Capture the cell that displays the provided text and extract its [x, y] central coordinate. 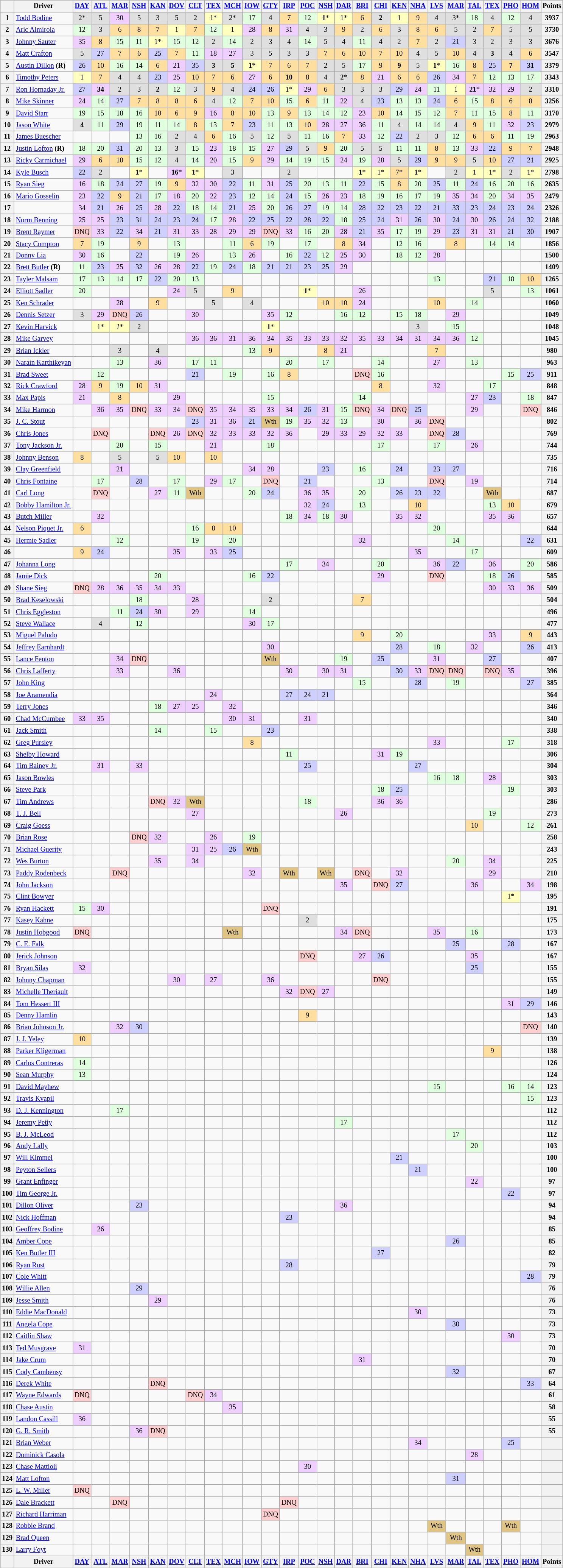
Brian Rose [43, 838]
Ryan Sieg [43, 184]
113 [8, 1348]
Brent Raymer [43, 232]
101 [8, 1206]
7* [400, 173]
140 [552, 1028]
71 [8, 850]
Carl Long [43, 493]
848 [552, 386]
48 [8, 576]
Kyle Busch [43, 173]
198 [552, 885]
44 [8, 529]
Lance Fenton [43, 660]
83 [8, 992]
847 [552, 398]
Geoffrey Bodine [43, 1229]
Johanna Long [43, 564]
74 [8, 885]
Brad Sweet [43, 374]
Jeremy Petty [43, 1122]
89 [8, 1063]
Paddy Rodenbeck [43, 873]
108 [8, 1289]
1856 [552, 244]
105 [8, 1253]
Tim George Jr. [43, 1194]
Mario Gosselin [43, 196]
Elliott Sadler [43, 292]
258 [552, 838]
Cole Whitt [43, 1277]
Tim Bainey Jr. [43, 766]
586 [552, 564]
Todd Bodine [43, 18]
716 [552, 470]
146 [552, 1003]
Norm Benning [43, 220]
75 [8, 897]
Butch Miller [43, 517]
2635 [552, 184]
Johnny Sauter [43, 42]
50 [8, 600]
127 [8, 1515]
Justin Hobgood [43, 932]
Chris Eggleston [43, 612]
Chad McCumbee [43, 719]
Bobby Hamilton Jr. [43, 505]
Ryan Hackett [43, 909]
77 [8, 921]
David Mayhew [43, 1087]
Grant Enfinger [43, 1182]
504 [552, 600]
286 [552, 802]
477 [552, 624]
Denny Hamlin [43, 1016]
657 [552, 517]
Chase Austin [43, 1407]
120 [8, 1431]
115 [8, 1371]
51 [8, 612]
78 [8, 932]
Shane Sieg [43, 588]
41 [8, 493]
86 [8, 1028]
911 [552, 374]
37 [8, 445]
Brad Keselowski [43, 600]
Donny Lia [43, 256]
1049 [552, 315]
243 [552, 850]
509 [552, 588]
Wes Burton [43, 861]
Greg Pursley [43, 742]
David Starr [43, 113]
57 [8, 683]
Narain Karthikeyan [43, 363]
1265 [552, 279]
Justin Lofton (R) [43, 148]
149 [552, 992]
40 [8, 481]
John Jackson [43, 885]
Brett Butler (R) [43, 267]
99 [8, 1182]
Larry Foyt [43, 1550]
D. J. Kennington [43, 1110]
Clay Greenfield [43, 470]
Clint Bowyer [43, 897]
53 [8, 635]
1048 [552, 327]
173 [552, 932]
109 [8, 1300]
338 [552, 731]
54 [8, 647]
121 [8, 1443]
735 [552, 457]
72 [8, 861]
Angela Cope [43, 1325]
96 [8, 1147]
644 [552, 529]
Ken Schrader [43, 303]
396 [552, 671]
Brad Queen [43, 1538]
Brian Johnson Jr. [43, 1028]
Nelson Piquet Jr. [43, 529]
1500 [552, 256]
Mike Skinner [43, 101]
Landon Cassill [43, 1419]
59 [8, 707]
39 [8, 470]
714 [552, 481]
45 [8, 541]
2979 [552, 125]
130 [8, 1550]
963 [552, 363]
69 [8, 825]
Max Papis [43, 398]
2963 [552, 137]
43 [8, 517]
Peyton Sellers [43, 1170]
110 [8, 1312]
James Buescher [43, 137]
129 [8, 1538]
Ryan Rust [43, 1265]
65 [8, 778]
679 [552, 505]
Kasey Kahne [43, 921]
Austin Dillon (R) [43, 66]
Jason White [43, 125]
225 [552, 861]
104 [8, 1241]
95 [8, 1134]
111 [8, 1325]
Wayne Edwards [43, 1396]
346 [552, 707]
Willie Allen [43, 1289]
Cody Cambensy [43, 1371]
Johnny Benson [43, 457]
119 [8, 1419]
B. J. McLeod [43, 1134]
Dale Brackett [43, 1502]
116 [8, 1384]
Mike Harmon [43, 410]
Jamie Dick [43, 576]
Sean Murphy [43, 1075]
Dillon Oliver [43, 1206]
Nick Hoffman [43, 1218]
91 [8, 1087]
88 [8, 1051]
Jack Smith [43, 731]
Bryan Silas [43, 968]
Terry Jones [43, 707]
3* [456, 18]
1045 [552, 339]
46 [8, 553]
1061 [552, 292]
Chris Lafferty [43, 671]
52 [8, 624]
106 [8, 1265]
1907 [552, 232]
84 [8, 1003]
273 [552, 814]
Timothy Peters [43, 77]
Mike Garvey [43, 339]
21* [474, 89]
407 [552, 660]
Will Kimmel [43, 1158]
Michelle Theriault [43, 992]
Ron Hornaday Jr. [43, 89]
38 [8, 457]
42 [8, 505]
Aric Almirola [43, 30]
Chris Jones [43, 434]
Dennis Setzer [43, 315]
Hermie Sadler [43, 541]
585 [552, 576]
687 [552, 493]
118 [8, 1407]
90 [8, 1075]
Shelby Howard [43, 754]
609 [552, 553]
Tony Jackson Jr. [43, 445]
Carlos Contreras [43, 1063]
413 [552, 647]
Tom Hessert III [43, 1003]
Michael Guerity [43, 850]
2479 [552, 196]
Miguel Paludo [43, 635]
1060 [552, 303]
G. R. Smith [43, 1431]
Craig Goess [43, 825]
Matt Crafton [43, 54]
Robbie Brand [43, 1526]
J. J. Yeley [43, 1039]
56 [8, 671]
3547 [552, 54]
107 [8, 1277]
128 [8, 1526]
C. E. Falk [43, 944]
Amber Cope [43, 1241]
16* [177, 173]
175 [552, 921]
Ken Butler III [43, 1253]
Chase Mattioli [43, 1467]
Matt Lofton [43, 1479]
117 [8, 1396]
Brian Weber [43, 1443]
802 [552, 422]
2188 [552, 220]
Jake Crum [43, 1360]
744 [552, 445]
98 [8, 1170]
122 [8, 1455]
Caitlin Shaw [43, 1336]
139 [552, 1039]
80 [8, 956]
195 [552, 897]
Tim Andrews [43, 802]
81 [8, 968]
2925 [552, 161]
92 [8, 1099]
49 [8, 588]
Eddie MacDonald [43, 1312]
87 [8, 1039]
Brian Ickler [43, 351]
L. W. Miller [43, 1490]
496 [552, 612]
846 [552, 410]
Richard Harriman [43, 1515]
2798 [552, 173]
Jesse Smith [43, 1300]
Parker Kligerman [43, 1051]
125 [8, 1490]
210 [552, 873]
2948 [552, 148]
Dominick Casola [43, 1455]
3730 [552, 30]
3937 [552, 18]
114 [8, 1360]
47 [8, 564]
191 [552, 909]
631 [552, 541]
769 [552, 434]
261 [552, 825]
3379 [552, 66]
62 [8, 742]
Ted Musgrave [43, 1348]
3343 [552, 77]
102 [8, 1218]
385 [552, 683]
138 [552, 1051]
Ricky Carmichael [43, 161]
J. C. Stout [43, 422]
3676 [552, 42]
Steve Wallace [43, 624]
2326 [552, 208]
Tayler Malsam [43, 279]
3310 [552, 89]
306 [552, 754]
980 [552, 351]
443 [552, 635]
68 [8, 814]
318 [552, 742]
Johnny Chapman [43, 980]
Joe Aramendia [43, 695]
Jerick Johnson [43, 956]
66 [8, 790]
93 [8, 1110]
Chris Fontaine [43, 481]
Stacy Compton [43, 244]
Kevin Harvick [43, 327]
Travis Kvapil [43, 1099]
Derek White [43, 1384]
364 [552, 695]
340 [552, 719]
T. J. Bell [43, 814]
3170 [552, 113]
John King [43, 683]
143 [552, 1016]
304 [552, 766]
63 [8, 754]
3256 [552, 101]
Jeffrey Earnhardt [43, 647]
1409 [552, 267]
Steve Park [43, 790]
60 [8, 719]
Andy Lally [43, 1147]
Rick Crawford [43, 386]
Jason Bowles [43, 778]
